From the cell containing the given text, extract its center point as [X, Y] coordinate. 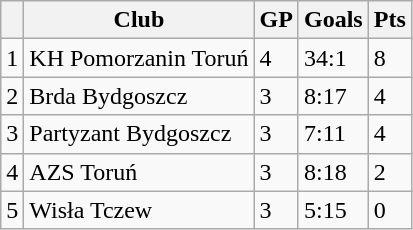
8:18 [333, 172]
Goals [333, 20]
Pts [390, 20]
Club [139, 20]
5:15 [333, 210]
0 [390, 210]
GP [276, 20]
KH Pomorzanin Toruń [139, 58]
8 [390, 58]
Wisła Tczew [139, 210]
1 [12, 58]
AZS Toruń [139, 172]
8:17 [333, 96]
5 [12, 210]
7:11 [333, 134]
Partyzant Bydgoszcz [139, 134]
Brda Bydgoszcz [139, 96]
34:1 [333, 58]
